Search for the cell housing the specified text and yield its (x, y) center coordinate. 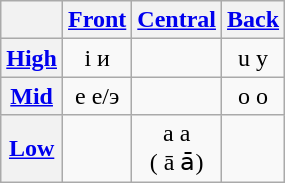
High (32, 58)
Low (32, 148)
o о (254, 96)
u у (254, 58)
Back (254, 20)
i и (98, 58)
a а( ā а̄) (177, 148)
Front (98, 20)
e е/э (98, 96)
Central (177, 20)
Mid (32, 96)
